Provide the (x, y) coordinate of the cell's center where the given text is located.  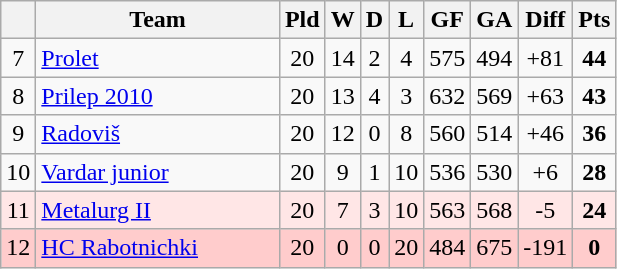
Pld (302, 20)
Prolet (158, 58)
569 (494, 96)
-5 (546, 210)
24 (594, 210)
W (342, 20)
Metalurg II (158, 210)
675 (494, 248)
2 (374, 58)
560 (448, 134)
Radoviš (158, 134)
43 (594, 96)
568 (494, 210)
Team (158, 20)
Prilep 2010 (158, 96)
-191 (546, 248)
28 (594, 172)
1 (374, 172)
HC Rabotnichki (158, 248)
GF (448, 20)
GA (494, 20)
+6 (546, 172)
+46 (546, 134)
484 (448, 248)
536 (448, 172)
14 (342, 58)
L (406, 20)
13 (342, 96)
494 (494, 58)
632 (448, 96)
530 (494, 172)
36 (594, 134)
Pts (594, 20)
563 (448, 210)
Diff (546, 20)
+63 (546, 96)
575 (448, 58)
44 (594, 58)
11 (18, 210)
D (374, 20)
+81 (546, 58)
Vardar junior (158, 172)
514 (494, 134)
